Output the (X, Y) coordinate of the center of the cell containing the given text.  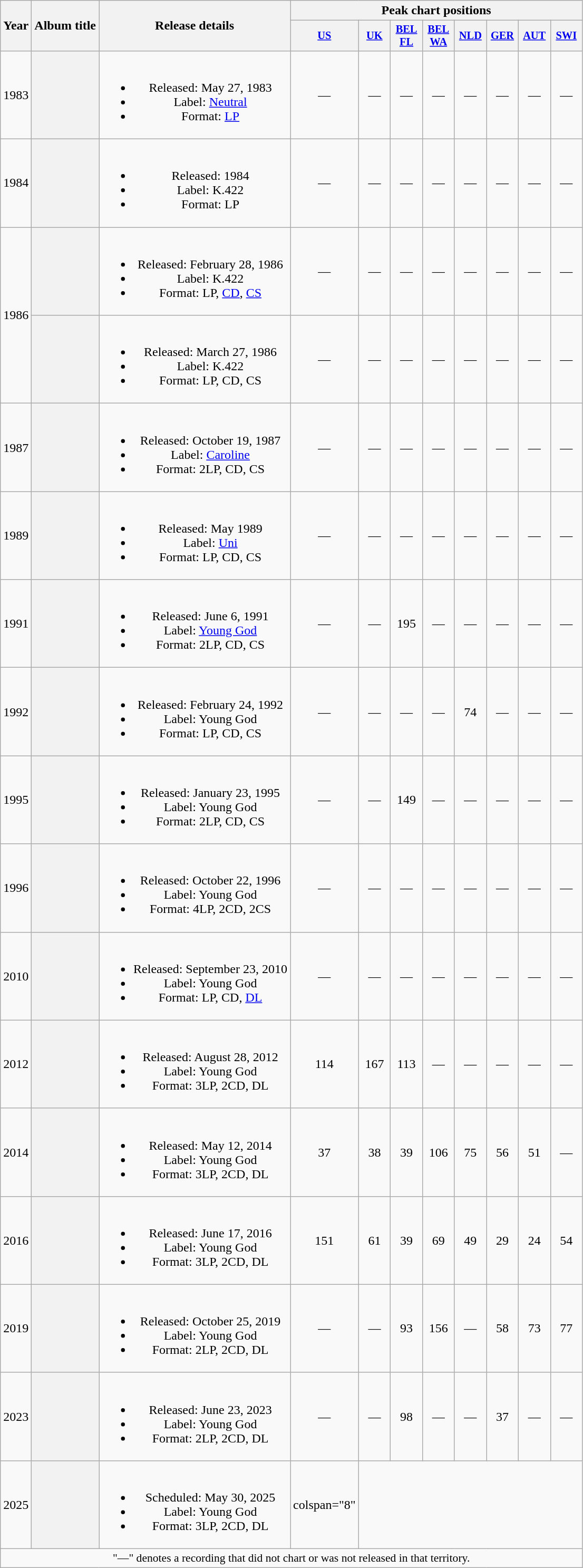
Released: March 27, 1986Label: K.422Format: LP, CD, CS (195, 360)
BEL WA (439, 36)
149 (407, 800)
113 (407, 1064)
Released: May 27, 1983Label: NeutralFormat: LP (195, 95)
24 (535, 1240)
1983 (16, 95)
Released: August 28, 2012Label: Young GodFormat: 3LP, 2CD, DL (195, 1064)
56 (503, 1152)
1989 (16, 536)
US (325, 36)
38 (374, 1152)
Released: 1984Label: K.422Format: LP (195, 184)
Released: May 1989Label: UniFormat: LP, CD, CS (195, 536)
1991 (16, 623)
74 (470, 712)
58 (503, 1328)
Year (16, 26)
Released: October 22, 1996Label: Young GodFormat: 4LP, 2CD, 2CS (195, 888)
SWI (566, 36)
Released: June 23, 2023Label: Young GodFormat: 2LP, 2CD, DL (195, 1417)
1987 (16, 447)
2010 (16, 976)
2023 (16, 1417)
Peak chart positions (436, 11)
Released: September 23, 2010Label: Young GodFormat: LP, CD, DL (195, 976)
Released: June 6, 1991Label: Young GodFormat: 2LP, CD, CS (195, 623)
2012 (16, 1064)
Release details (195, 26)
colspan="8" (325, 1504)
77 (566, 1328)
156 (439, 1328)
1996 (16, 888)
167 (374, 1064)
69 (439, 1240)
Released: October 25, 2019Label: Young GodFormat: 2LP, 2CD, DL (195, 1328)
2019 (16, 1328)
195 (407, 623)
Released: October 19, 1987Label: CarolineFormat: 2LP, CD, CS (195, 447)
Released: June 17, 2016Label: Young GodFormat: 3LP, 2CD, DL (195, 1240)
NLD (470, 36)
73 (535, 1328)
Album title (65, 26)
Released: January 23, 1995Label: Young GodFormat: 2LP, CD, CS (195, 800)
AUT (535, 36)
2016 (16, 1240)
75 (470, 1152)
Released: May 12, 2014Label: Young GodFormat: 3LP, 2CD, DL (195, 1152)
BEL FL (407, 36)
2014 (16, 1152)
Released: February 28, 1986Label: K.422Format: LP, CD, CS (195, 271)
GER (503, 36)
114 (325, 1064)
49 (470, 1240)
51 (535, 1152)
93 (407, 1328)
"—" denotes a recording that did not chart or was not released in that territory. (291, 1559)
1984 (16, 184)
1986 (16, 315)
1992 (16, 712)
2025 (16, 1504)
106 (439, 1152)
98 (407, 1417)
29 (503, 1240)
UK (374, 36)
Scheduled: May 30, 2025Label: Young GodFormat: 3LP, 2CD, DL (195, 1504)
54 (566, 1240)
1995 (16, 800)
Released: February 24, 1992Label: Young GodFormat: LP, CD, CS (195, 712)
151 (325, 1240)
61 (374, 1240)
